Pinpoint the cell where the given text exists, returning its (x, y) midpoint coordinate. 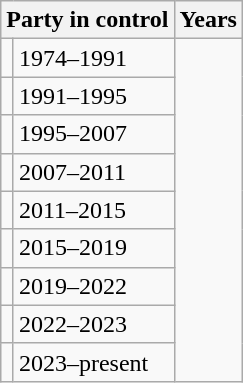
Years (208, 20)
1991–1995 (94, 96)
2022–2023 (94, 324)
2023–present (94, 362)
1995–2007 (94, 134)
2007–2011 (94, 172)
1974–1991 (94, 58)
Party in control (88, 20)
2019–2022 (94, 286)
2011–2015 (94, 210)
2015–2019 (94, 248)
